Find where the given text appears and provide that cell's center as (x, y) coordinate. 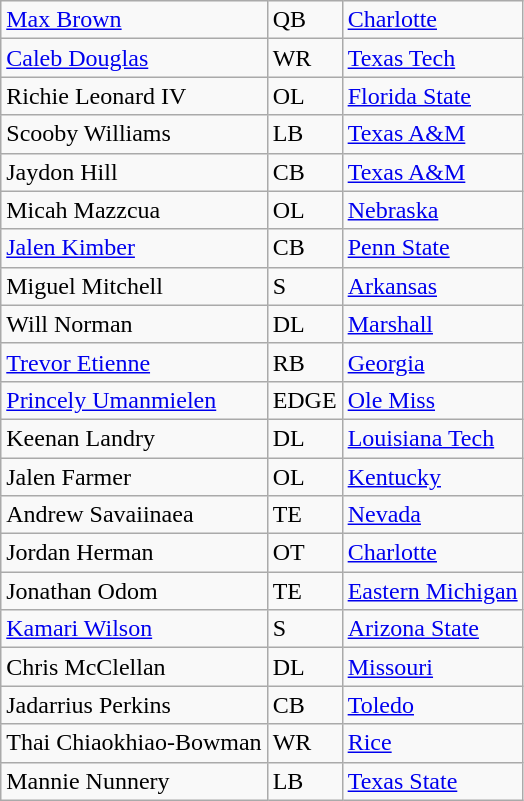
Kamari Wilson (134, 629)
Princely Umanmielen (134, 400)
Nevada (432, 515)
Chris McClellan (134, 667)
Micah Mazzcua (134, 210)
Mannie Nunnery (134, 781)
Texas Tech (432, 58)
Trevor Etienne (134, 362)
Jalen Kimber (134, 248)
Scooby Williams (134, 134)
Thai Chiaokhiao-Bowman (134, 743)
Arizona State (432, 629)
Missouri (432, 667)
Georgia (432, 362)
EDGE (304, 400)
Keenan Landry (134, 438)
Kentucky (432, 477)
Arkansas (432, 286)
Andrew Savaiinaea (134, 515)
Richie Leonard IV (134, 96)
Jaydon Hill (134, 172)
Caleb Douglas (134, 58)
Rice (432, 743)
Florida State (432, 96)
Jordan Herman (134, 553)
Will Norman (134, 324)
RB (304, 362)
QB (304, 20)
Max Brown (134, 20)
Toledo (432, 705)
Eastern Michigan (432, 591)
Nebraska (432, 210)
Jonathan Odom (134, 591)
OT (304, 553)
Jalen Farmer (134, 477)
Jadarrius Perkins (134, 705)
Louisiana Tech (432, 438)
Penn State (432, 248)
Ole Miss (432, 400)
Miguel Mitchell (134, 286)
Texas State (432, 781)
Marshall (432, 324)
